Output the [X, Y] coordinate of the center of the cell containing the given text.  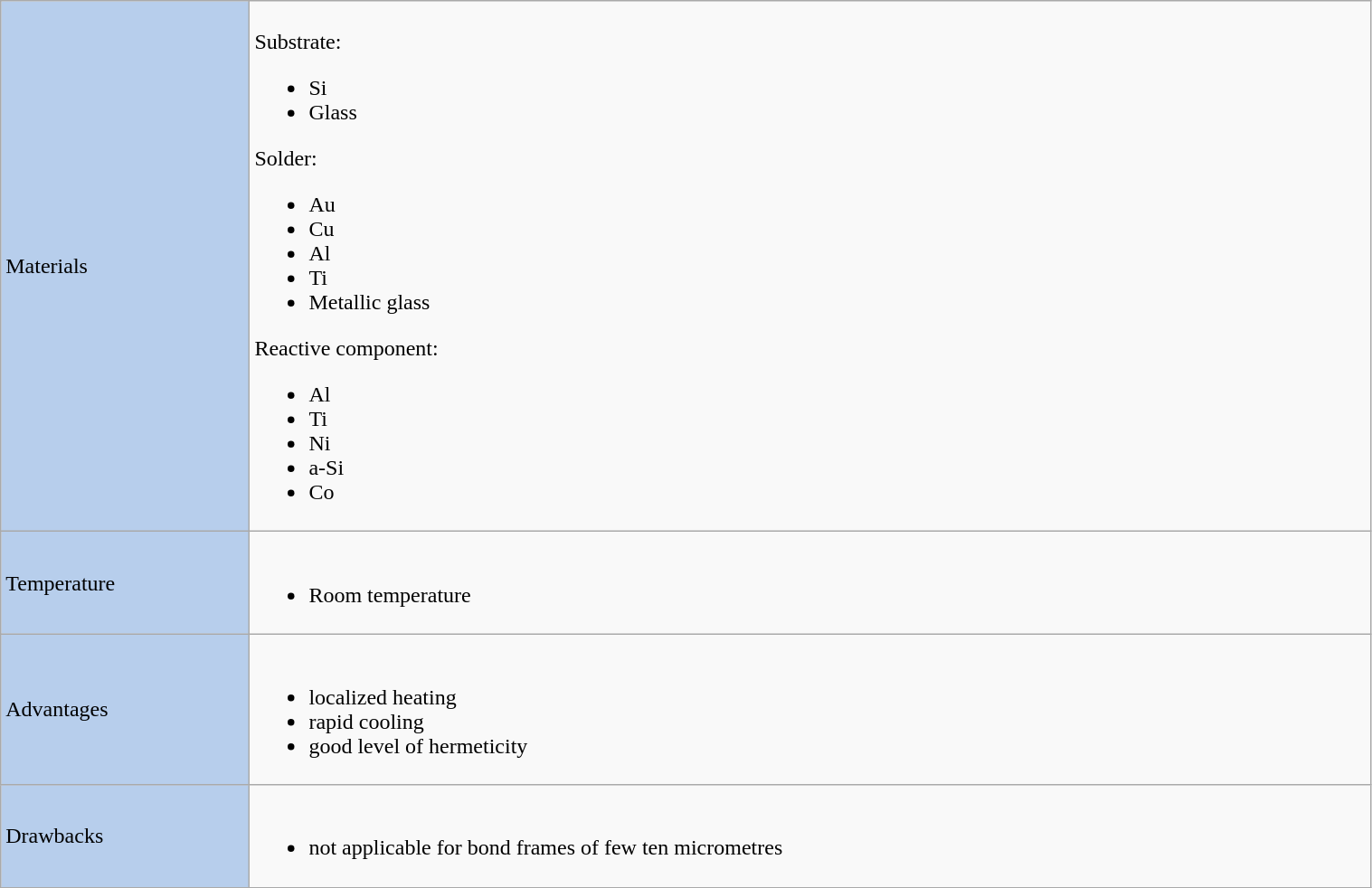
localized heatingrapid coolinggood level of hermeticity [810, 709]
Materials [125, 266]
Temperature [125, 582]
Drawbacks [125, 836]
Room temperature [810, 582]
Substrate:SiGlassSolder:AuCuAlTiMetallic glassReactive component:AlTiNia-SiCo [810, 266]
not applicable for bond frames of few ten micrometres [810, 836]
Advantages [125, 709]
